Output the (X, Y) coordinate of the center of the cell containing the given text.  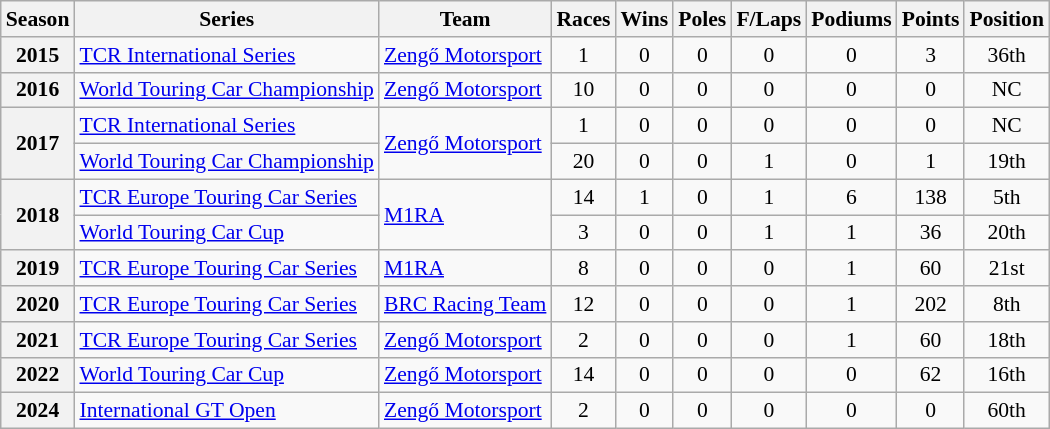
18th (1006, 340)
10 (583, 90)
19th (1006, 162)
International GT Open (226, 411)
36th (1006, 55)
Season (38, 19)
Position (1006, 19)
202 (931, 304)
62 (931, 375)
Wins (645, 19)
20 (583, 162)
Points (931, 19)
Podiums (852, 19)
21st (1006, 269)
2018 (38, 214)
8 (583, 269)
60th (1006, 411)
Series (226, 19)
2016 (38, 90)
8th (1006, 304)
2024 (38, 411)
138 (931, 197)
2020 (38, 304)
2021 (38, 340)
BRC Racing Team (465, 304)
F/Laps (768, 19)
36 (931, 233)
2022 (38, 375)
6 (852, 197)
2019 (38, 269)
20th (1006, 233)
2015 (38, 55)
12 (583, 304)
Team (465, 19)
16th (1006, 375)
Races (583, 19)
5th (1006, 197)
Poles (702, 19)
2017 (38, 144)
